Pinpoint the cell where the given text exists, returning its (x, y) midpoint coordinate. 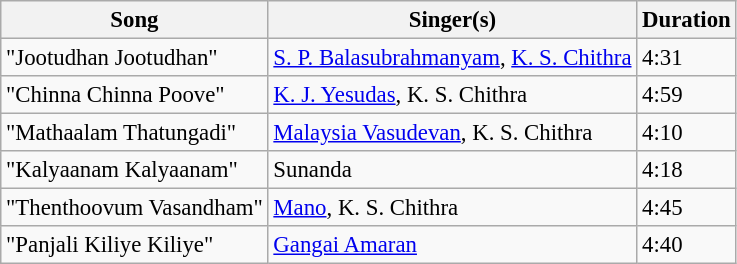
4:40 (686, 245)
4:18 (686, 170)
S. P. Balasubrahmanyam, K. S. Chithra (452, 58)
"Panjali Kiliye Kiliye" (134, 245)
4:59 (686, 95)
Duration (686, 20)
Malaysia Vasudevan, K. S. Chithra (452, 133)
4:10 (686, 133)
Singer(s) (452, 20)
"Chinna Chinna Poove" (134, 95)
Mano, K. S. Chithra (452, 208)
4:31 (686, 58)
Gangai Amaran (452, 245)
K. J. Yesudas, K. S. Chithra (452, 95)
"Thenthoovum Vasandham" (134, 208)
"Jootudhan Jootudhan" (134, 58)
Sunanda (452, 170)
4:45 (686, 208)
"Kalyaanam Kalyaanam" (134, 170)
Song (134, 20)
"Mathaalam Thatungadi" (134, 133)
